Locate the cell with the specified text and output its (x, y) center coordinate. 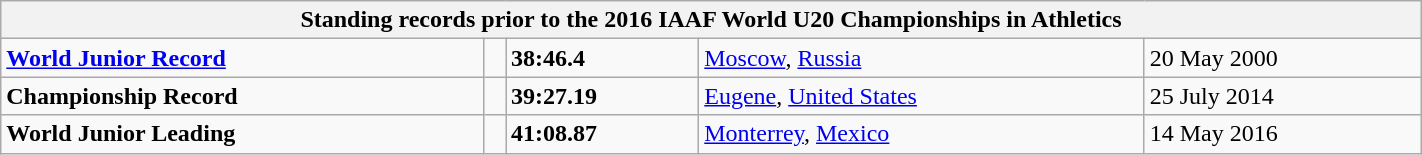
Monterrey, Mexico (922, 134)
39:27.19 (602, 96)
38:46.4 (602, 58)
20 May 2000 (1282, 58)
41:08.87 (602, 134)
Championship Record (242, 96)
Moscow, Russia (922, 58)
Eugene, United States (922, 96)
Standing records prior to the 2016 IAAF World U20 Championships in Athletics (711, 20)
World Junior Record (242, 58)
25 July 2014 (1282, 96)
14 May 2016 (1282, 134)
World Junior Leading (242, 134)
